Search for the cell housing the specified text and yield its (X, Y) center coordinate. 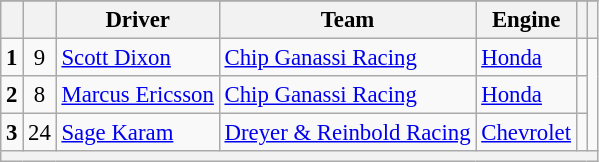
24 (40, 133)
9 (40, 58)
Scott Dixon (138, 58)
3 (12, 133)
8 (40, 95)
Marcus Ericsson (138, 95)
1 (12, 58)
Driver (138, 20)
Sage Karam (138, 133)
Chevrolet (526, 133)
2 (12, 95)
Team (348, 20)
Dreyer & Reinbold Racing (348, 133)
Engine (526, 20)
